Capture the cell that displays the provided text and extract its [X, Y] central coordinate. 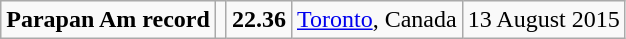
13 August 2015 [544, 20]
Parapan Am record [108, 20]
22.36 [258, 20]
Toronto, Canada [376, 20]
